Provide the (X, Y) coordinate of the cell's center where the given text is located.  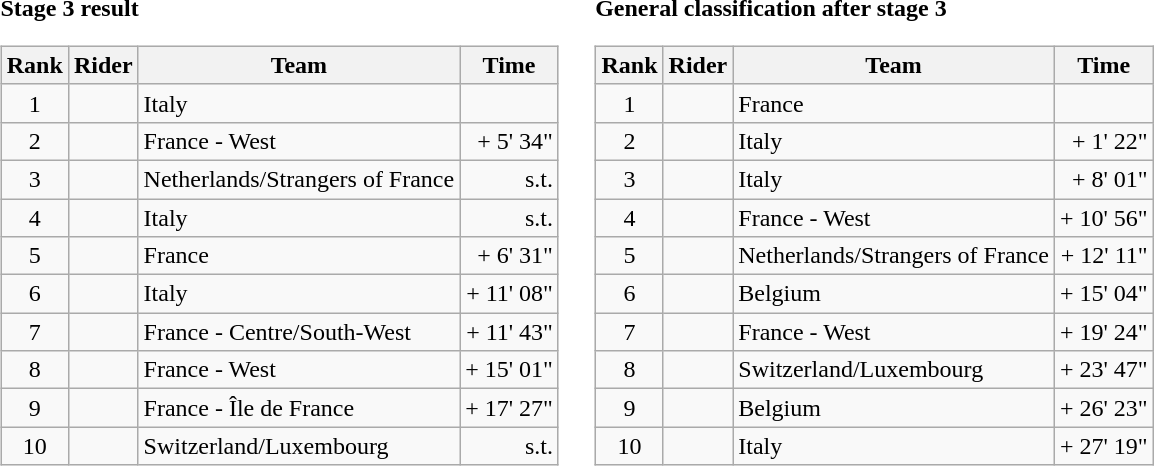
France - Centre/South-West (299, 332)
+ 11' 08" (510, 294)
+ 27' 19" (1104, 446)
+ 19' 24" (1104, 332)
+ 5' 34" (510, 141)
+ 17' 27" (510, 408)
+ 26' 23" (1104, 408)
+ 15' 01" (510, 370)
+ 10' 56" (1104, 217)
+ 12' 11" (1104, 256)
+ 15' 04" (1104, 294)
+ 8' 01" (1104, 179)
+ 11' 43" (510, 332)
+ 1' 22" (1104, 141)
+ 6' 31" (510, 256)
France - Île de France (299, 408)
+ 23' 47" (1104, 370)
